Determine the [x, y] coordinate at the center of the cell enclosing the given text.  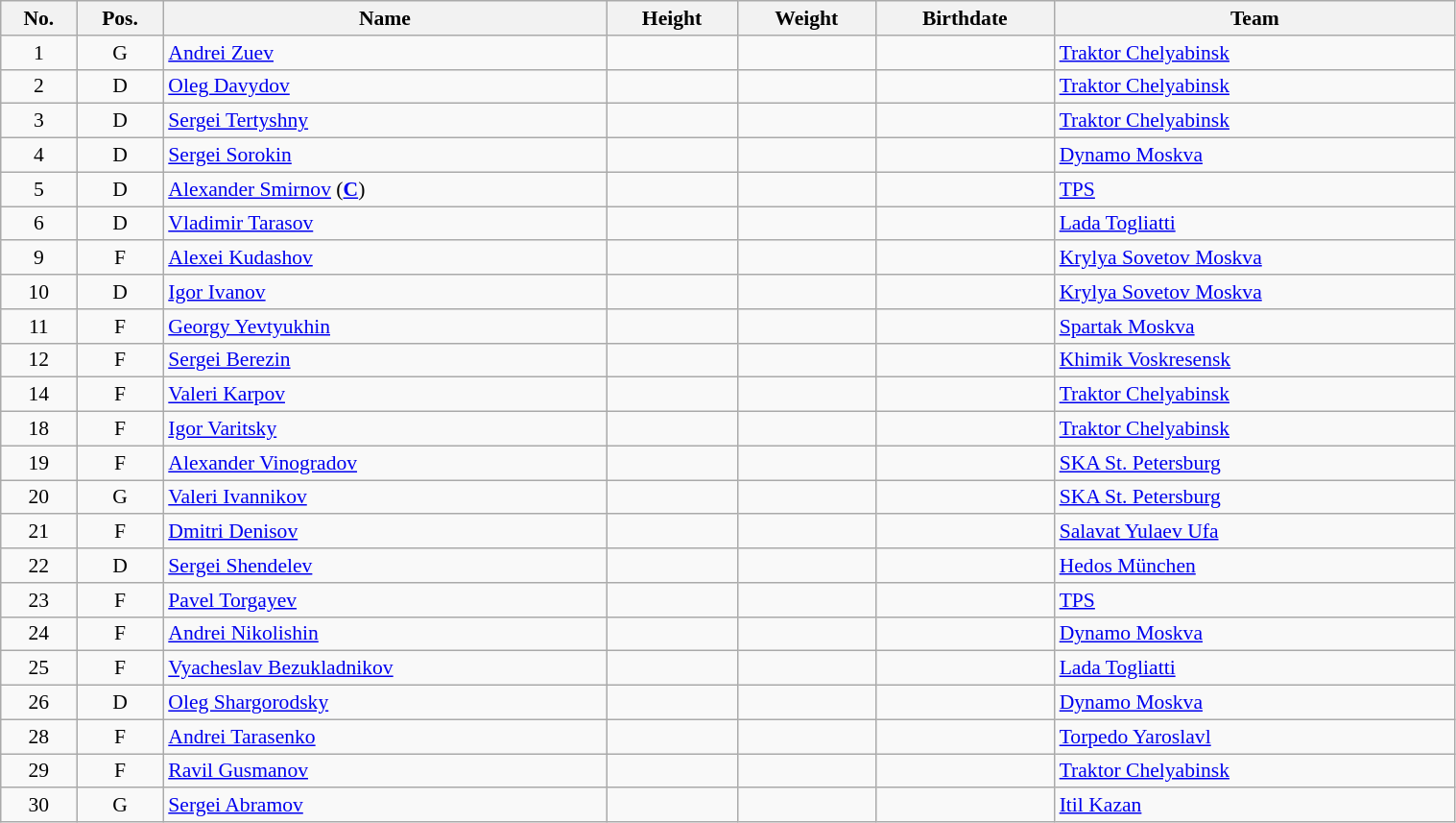
2 [38, 86]
19 [38, 463]
Andrei Nikolishin [384, 634]
26 [38, 703]
Vyacheslav Bezukladnikov [384, 668]
Height [672, 18]
Pavel Torgayev [384, 600]
Sergei Sorokin [384, 156]
Valeri Karpov [384, 395]
Alexei Kudashov [384, 258]
3 [38, 121]
Team [1255, 18]
22 [38, 566]
Khimik Voskresensk [1255, 360]
Georgy Yevtyukhin [384, 327]
Weight [806, 18]
Valeri Ivannikov [384, 497]
Alexander Vinogradov [384, 463]
Birthdate [966, 18]
11 [38, 327]
Sergei Abramov [384, 806]
Torpedo Yaroslavl [1255, 737]
Vladimir Tarasov [384, 224]
Itil Kazan [1255, 806]
Hedos München [1255, 566]
Spartak Moskva [1255, 327]
Ravil Gusmanov [384, 771]
Igor Varitsky [384, 429]
21 [38, 532]
24 [38, 634]
6 [38, 224]
20 [38, 497]
Andrei Zuev [384, 53]
Name [384, 18]
1 [38, 53]
Igor Ivanov [384, 292]
4 [38, 156]
No. [38, 18]
29 [38, 771]
28 [38, 737]
23 [38, 600]
14 [38, 395]
Salavat Yulaev Ufa [1255, 532]
Pos. [120, 18]
Oleg Shargorodsky [384, 703]
18 [38, 429]
Sergei Berezin [384, 360]
30 [38, 806]
Sergei Shendelev [384, 566]
10 [38, 292]
Andrei Tarasenko [384, 737]
Oleg Davydov [384, 86]
Sergei Tertyshny [384, 121]
Dmitri Denisov [384, 532]
5 [38, 189]
12 [38, 360]
25 [38, 668]
Alexander Smirnov (C) [384, 189]
9 [38, 258]
